Pinpoint the cell where the given text exists, returning its [x, y] midpoint coordinate. 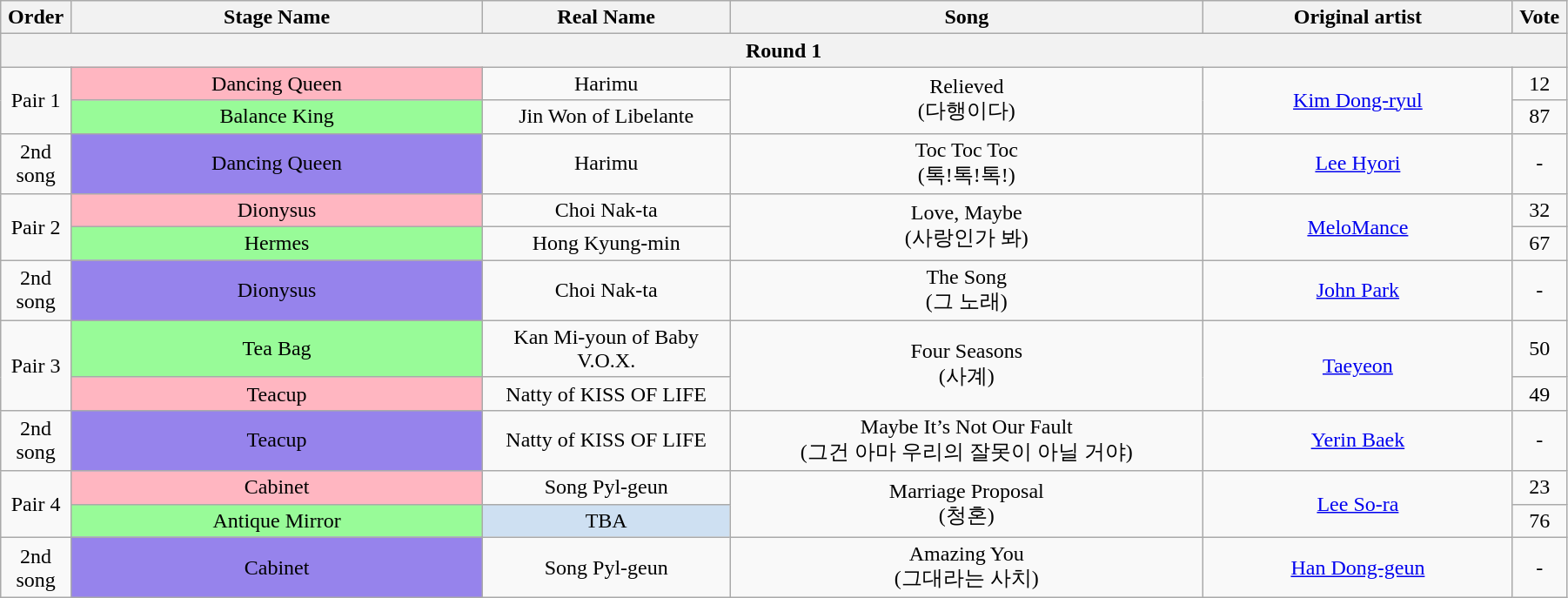
Tea Bag [277, 348]
Four Seasons(사계) [967, 366]
Toc Toc Toc(톡!톡!톡!) [967, 164]
Balance King [277, 117]
87 [1540, 117]
76 [1540, 521]
Hong Kyung-min [606, 244]
Order [37, 17]
67 [1540, 244]
Relieved(다행이다) [967, 100]
Love, Maybe(사랑인가 봐) [967, 227]
Antique Mirror [277, 521]
Marriage Proposal(청혼) [967, 504]
Taeyeon [1357, 366]
Kim Dong-ryul [1357, 100]
Pair 3 [37, 366]
Kan Mi-youn of Baby V.O.X. [606, 348]
Lee So-ra [1357, 504]
Lee Hyori [1357, 164]
Original artist [1357, 17]
TBA [606, 521]
50 [1540, 348]
Round 1 [784, 50]
John Park [1357, 291]
12 [1540, 84]
Real Name [606, 17]
Pair 4 [37, 504]
The Song(그 노래) [967, 291]
Jin Won of Libelante [606, 117]
Han Dong-geun [1357, 568]
Hermes [277, 244]
Amazing You(그대라는 사치) [967, 568]
Pair 1 [37, 100]
Vote [1540, 17]
Stage Name [277, 17]
23 [1540, 487]
Maybe It’s Not Our Fault(그건 아마 우리의 잘못이 아닐 거야) [967, 440]
Song [967, 17]
MeloMance [1357, 227]
49 [1540, 393]
32 [1540, 211]
Pair 2 [37, 227]
Yerin Baek [1357, 440]
